Capture the cell that displays the provided text and extract its (X, Y) central coordinate. 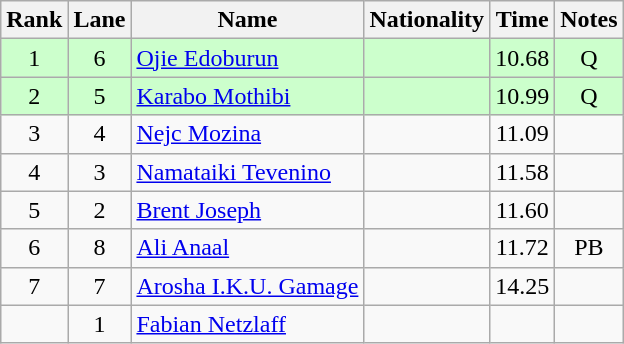
11.58 (522, 172)
Fabian Netzlaff (248, 324)
Time (522, 20)
Arosha I.K.U. Gamage (248, 286)
PB (589, 248)
Nationality (427, 20)
Ali Anaal (248, 248)
Rank (34, 20)
Namataiki Tevenino (248, 172)
8 (100, 248)
Brent Joseph (248, 210)
14.25 (522, 286)
Name (248, 20)
Ojie Edoburun (248, 58)
10.68 (522, 58)
Lane (100, 20)
10.99 (522, 96)
11.09 (522, 134)
Notes (589, 20)
11.60 (522, 210)
Karabo Mothibi (248, 96)
Nejc Mozina (248, 134)
11.72 (522, 248)
